Locate the cell with the specified text and output its (X, Y) center coordinate. 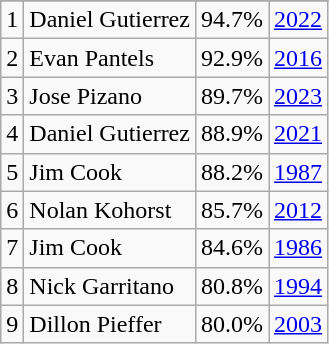
8 (12, 286)
3 (12, 96)
1994 (298, 286)
4 (12, 134)
1 (12, 20)
89.7% (232, 96)
85.7% (232, 210)
1986 (298, 248)
2023 (298, 96)
2003 (298, 324)
92.9% (232, 58)
9 (12, 324)
2 (12, 58)
5 (12, 172)
Jose Pizano (110, 96)
Nick Garritano (110, 286)
Dillon Pieffer (110, 324)
84.6% (232, 248)
Evan Pantels (110, 58)
2022 (298, 20)
2012 (298, 210)
94.7% (232, 20)
2016 (298, 58)
80.8% (232, 286)
Nolan Kohorst (110, 210)
2021 (298, 134)
88.9% (232, 134)
6 (12, 210)
88.2% (232, 172)
1987 (298, 172)
80.0% (232, 324)
7 (12, 248)
